Output the [x, y] coordinate of the center of the cell containing the given text.  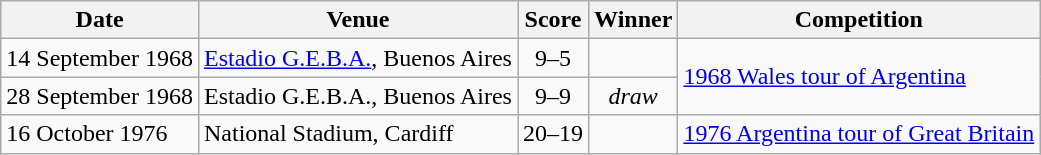
9–9 [554, 96]
draw [634, 96]
Competition [859, 20]
National Stadium, Cardiff [358, 134]
Date [100, 20]
Winner [634, 20]
9–5 [554, 58]
16 October 1976 [100, 134]
20–19 [554, 134]
28 September 1968 [100, 96]
1968 Wales tour of Argentina [859, 77]
14 September 1968 [100, 58]
1976 Argentina tour of Great Britain [859, 134]
Score [554, 20]
Venue [358, 20]
